Scan for the cell matching the given text and deliver its [x, y] coordinate at center. 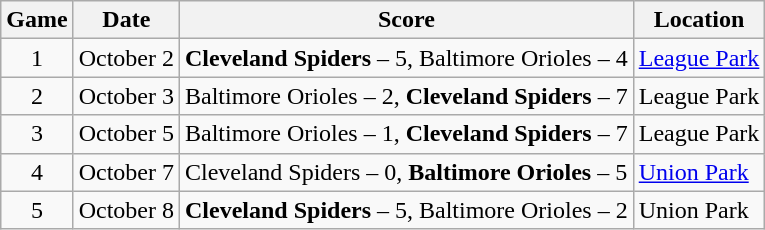
Score [406, 20]
1 [37, 58]
October 3 [126, 96]
5 [37, 210]
October 8 [126, 210]
Cleveland Spiders – 0, Baltimore Orioles – 5 [406, 172]
Location [699, 20]
October 5 [126, 134]
3 [37, 134]
4 [37, 172]
Baltimore Orioles – 1, Cleveland Spiders – 7 [406, 134]
October 2 [126, 58]
Baltimore Orioles – 2, Cleveland Spiders – 7 [406, 96]
Date [126, 20]
October 7 [126, 172]
2 [37, 96]
Cleveland Spiders – 5, Baltimore Orioles – 2 [406, 210]
Game [37, 20]
Cleveland Spiders – 5, Baltimore Orioles – 4 [406, 58]
